For the text-containing cell, return its midpoint in [x, y] coordinate format. 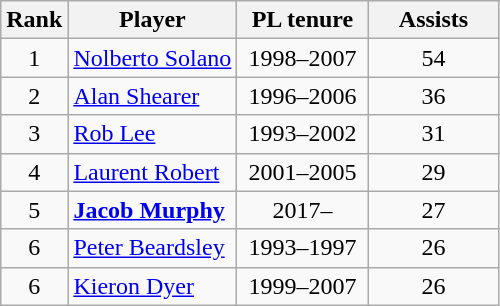
1996–2006 [302, 96]
Player [152, 20]
PL tenure [302, 20]
Nolberto Solano [152, 58]
54 [434, 58]
Rob Lee [152, 134]
2 [34, 96]
29 [434, 172]
27 [434, 210]
4 [34, 172]
1993–1997 [302, 248]
Kieron Dyer [152, 286]
Laurent Robert [152, 172]
2001–2005 [302, 172]
3 [34, 134]
2017– [302, 210]
Peter Beardsley [152, 248]
1 [34, 58]
Assists [434, 20]
36 [434, 96]
Alan Shearer [152, 96]
31 [434, 134]
Jacob Murphy [152, 210]
1993–2002 [302, 134]
1999–2007 [302, 286]
1998–2007 [302, 58]
Rank [34, 20]
5 [34, 210]
